Capture the cell that displays the provided text and extract its [X, Y] central coordinate. 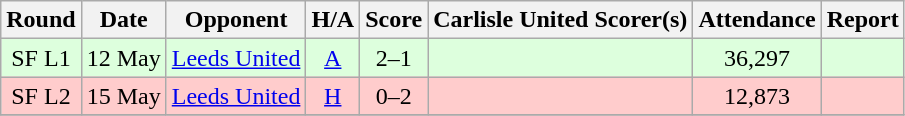
Carlisle United Scorer(s) [560, 20]
H/A [333, 20]
SF L2 [41, 96]
2–1 [394, 58]
Opponent [236, 20]
Round [41, 20]
Report [862, 20]
A [333, 58]
Attendance [757, 20]
12,873 [757, 96]
Score [394, 20]
0–2 [394, 96]
12 May [124, 58]
15 May [124, 96]
SF L1 [41, 58]
H [333, 96]
36,297 [757, 58]
Date [124, 20]
